Pinpoint the cell where the given text exists, returning its (x, y) midpoint coordinate. 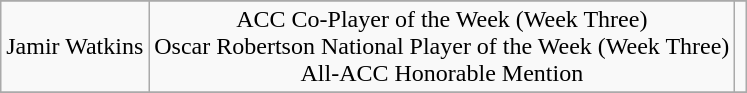
Jamir Watkins (75, 47)
ACC Co-Player of the Week (Week Three)Oscar Robertson National Player of the Week (Week Three)All-ACC Honorable Mention (442, 47)
